Locate the cell with the specified text and output its (x, y) center coordinate. 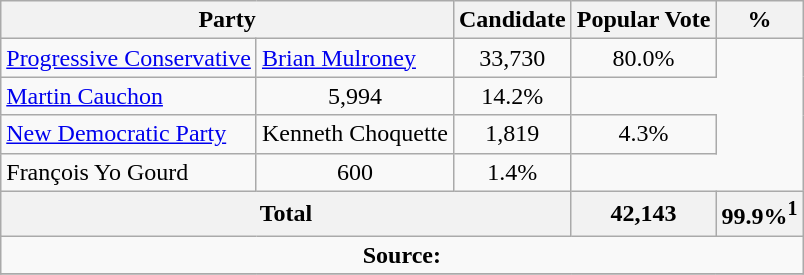
Party (228, 20)
1,819 (512, 134)
5,994 (354, 96)
Martin Cauchon (129, 96)
1.4% (512, 172)
4.3% (644, 134)
Candidate (512, 20)
Source: (402, 255)
New Democratic Party (129, 134)
Popular Vote (644, 20)
Brian Mulroney (354, 58)
% (760, 20)
Total (286, 214)
99.9%1 (760, 214)
François Yo Gourd (129, 172)
14.2% (512, 96)
42,143 (644, 214)
600 (354, 172)
33,730 (512, 58)
Progressive Conservative (129, 58)
Kenneth Choquette (354, 134)
80.0% (644, 58)
